From the cell containing the given text, extract its center point as (X, Y) coordinate. 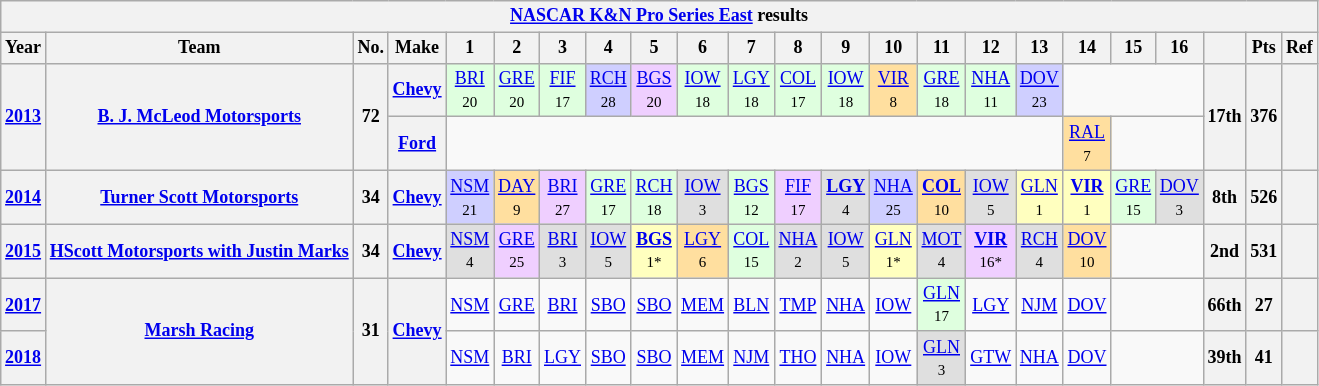
GRE18 (942, 90)
BLN (751, 305)
10 (893, 48)
13 (1040, 48)
NHA2 (798, 251)
NSM4 (470, 251)
RCH28 (608, 90)
GLN3 (942, 358)
MOT4 (942, 251)
BGS1* (654, 251)
LGY4 (846, 197)
BRI27 (563, 197)
8 (798, 48)
5 (654, 48)
THO (798, 358)
Turner Scott Motorsports (199, 197)
39th (1224, 358)
Year (24, 48)
2015 (24, 251)
17th (1224, 116)
GLN1 (1040, 197)
LGY18 (751, 90)
41 (1264, 358)
Ford (417, 144)
Make (417, 48)
RAL7 (1087, 144)
Marsh Racing (199, 332)
COL17 (798, 90)
NHA25 (893, 197)
GRE (517, 305)
31 (370, 332)
2013 (24, 116)
DOV10 (1087, 251)
RCH4 (1040, 251)
2017 (24, 305)
12 (991, 48)
2014 (24, 197)
Team (199, 48)
GRE15 (1134, 197)
DOV23 (1040, 90)
Ref (1300, 48)
DOV3 (1180, 197)
GRE20 (517, 90)
NHA11 (991, 90)
GRE17 (608, 197)
27 (1264, 305)
GLN17 (942, 305)
RCH18 (654, 197)
HScott Motorsports with Justin Marks (199, 251)
BGS12 (751, 197)
BRI3 (563, 251)
1 (470, 48)
GLN1* (893, 251)
526 (1264, 197)
8th (1224, 197)
6 (703, 48)
VIR1 (1087, 197)
531 (1264, 251)
14 (1087, 48)
2018 (24, 358)
11 (942, 48)
9 (846, 48)
BRI20 (470, 90)
NSM21 (470, 197)
TMP (798, 305)
72 (370, 116)
15 (1134, 48)
4 (608, 48)
16 (1180, 48)
DAY9 (517, 197)
IOW3 (703, 197)
VIR8 (893, 90)
NASCAR K&N Pro Series East results (659, 16)
VIR16* (991, 251)
GTW (991, 358)
COL15 (751, 251)
BGS20 (654, 90)
No. (370, 48)
376 (1264, 116)
66th (1224, 305)
LGY6 (703, 251)
COL10 (942, 197)
2nd (1224, 251)
B. J. McLeod Motorsports (199, 116)
GRE25 (517, 251)
Pts (1264, 48)
3 (563, 48)
2 (517, 48)
7 (751, 48)
